Extract the [X, Y] coordinate from the center of the cell holding the provided text.  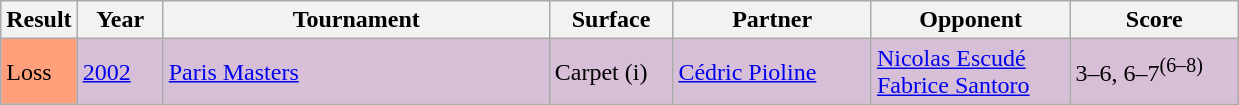
2002 [120, 72]
Score [1154, 20]
Cédric Pioline [772, 72]
Nicolas Escudé Fabrice Santoro [970, 72]
3–6, 6–7(6–8) [1154, 72]
Opponent [970, 20]
Loss [39, 72]
Year [120, 20]
Tournament [356, 20]
Paris Masters [356, 72]
Carpet (i) [611, 72]
Surface [611, 20]
Result [39, 20]
Partner [772, 20]
